Locate the cell with the specified text and output its [X, Y] center coordinate. 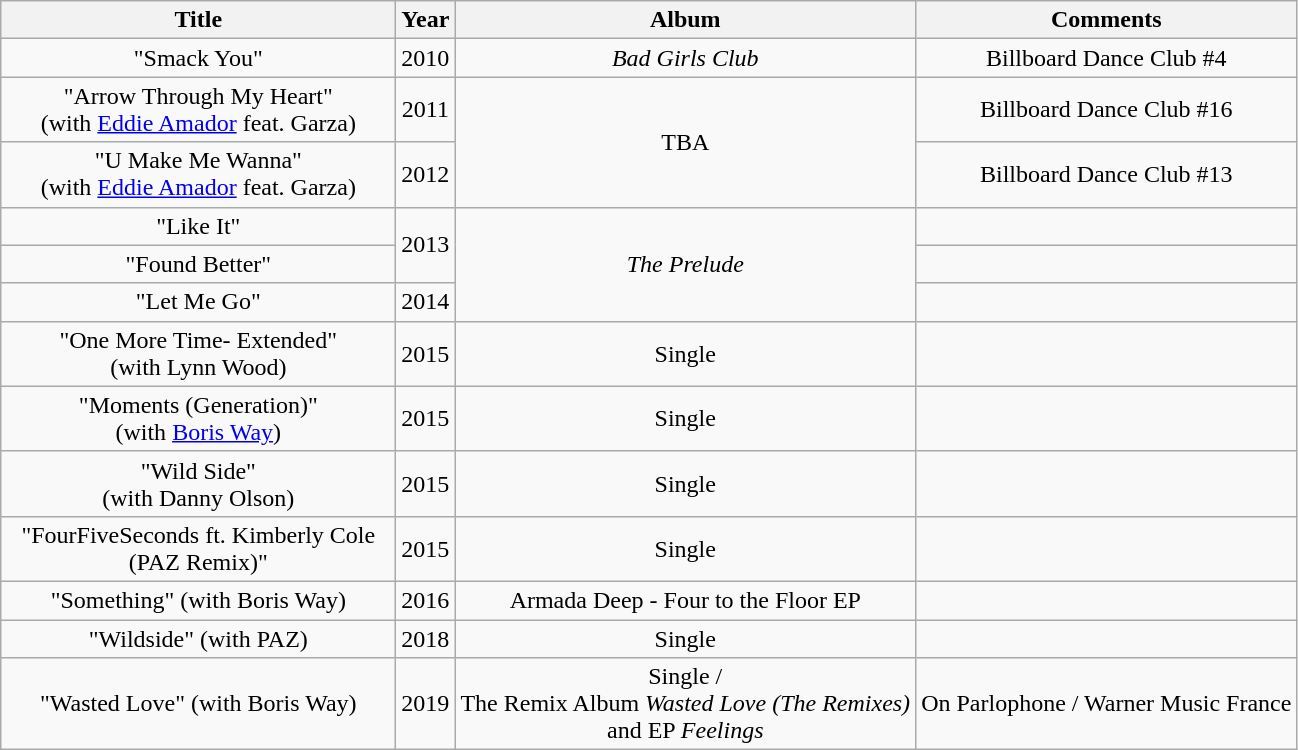
The Prelude [686, 264]
"Wild Side"(with Danny Olson) [198, 484]
2011 [426, 110]
2019 [426, 704]
2012 [426, 174]
"U Make Me Wanna"(with Eddie Amador feat. Garza) [198, 174]
"Like It" [198, 226]
"Smack You" [198, 58]
"Wasted Love" (with Boris Way) [198, 704]
2018 [426, 639]
2016 [426, 600]
"Moments (Generation)"(with Boris Way) [198, 418]
2010 [426, 58]
On Parlophone / Warner Music France [1106, 704]
"FourFiveSeconds ft. Kimberly Cole (PAZ Remix)" [198, 548]
Title [198, 20]
"One More Time- Extended"(with Lynn Wood) [198, 354]
Armada Deep - Four to the Floor EP [686, 600]
"Found Better" [198, 264]
Billboard Dance Club #13 [1106, 174]
TBA [686, 142]
Bad Girls Club [686, 58]
2013 [426, 245]
2014 [426, 302]
Billboard Dance Club #16 [1106, 110]
Comments [1106, 20]
Album [686, 20]
"Let Me Go" [198, 302]
Single /The Remix Album Wasted Love (The Remixes)and EP Feelings [686, 704]
Billboard Dance Club #4 [1106, 58]
"Wildside" (with PAZ) [198, 639]
"Something" (with Boris Way) [198, 600]
Year [426, 20]
"Arrow Through My Heart"(with Eddie Amador feat. Garza) [198, 110]
